Return (X, Y) of the center of cell containing provided text 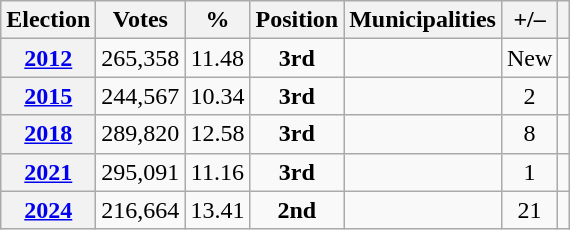
2021 (48, 172)
New (529, 58)
11.16 (218, 172)
2 (529, 96)
2012 (48, 58)
295,091 (140, 172)
13.41 (218, 210)
289,820 (140, 134)
21 (529, 210)
11.48 (218, 58)
2018 (48, 134)
216,664 (140, 210)
2015 (48, 96)
+/– (529, 20)
Election (48, 20)
Municipalities (423, 20)
Position (297, 20)
244,567 (140, 96)
12.58 (218, 134)
1 (529, 172)
8 (529, 134)
2nd (297, 210)
2024 (48, 210)
% (218, 20)
265,358 (140, 58)
10.34 (218, 96)
Votes (140, 20)
